Provide the [X, Y] coordinate of the cell's center where the given text is located.  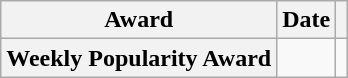
Award [139, 20]
Date [306, 20]
Weekly Popularity Award [139, 58]
